Find where the given text appears and provide that cell's center as [x, y] coordinate. 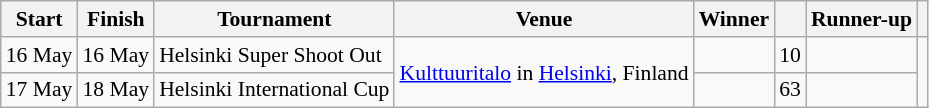
17 May [40, 90]
10 [790, 55]
Runner-up [862, 19]
18 May [116, 90]
Winner [734, 19]
Finish [116, 19]
Start [40, 19]
Kulttuuritalo in Helsinki, Finland [544, 72]
Venue [544, 19]
Helsinki International Cup [274, 90]
Helsinki Super Shoot Out [274, 55]
63 [790, 90]
Tournament [274, 19]
